For the text-containing cell, return its midpoint in (x, y) coordinate format. 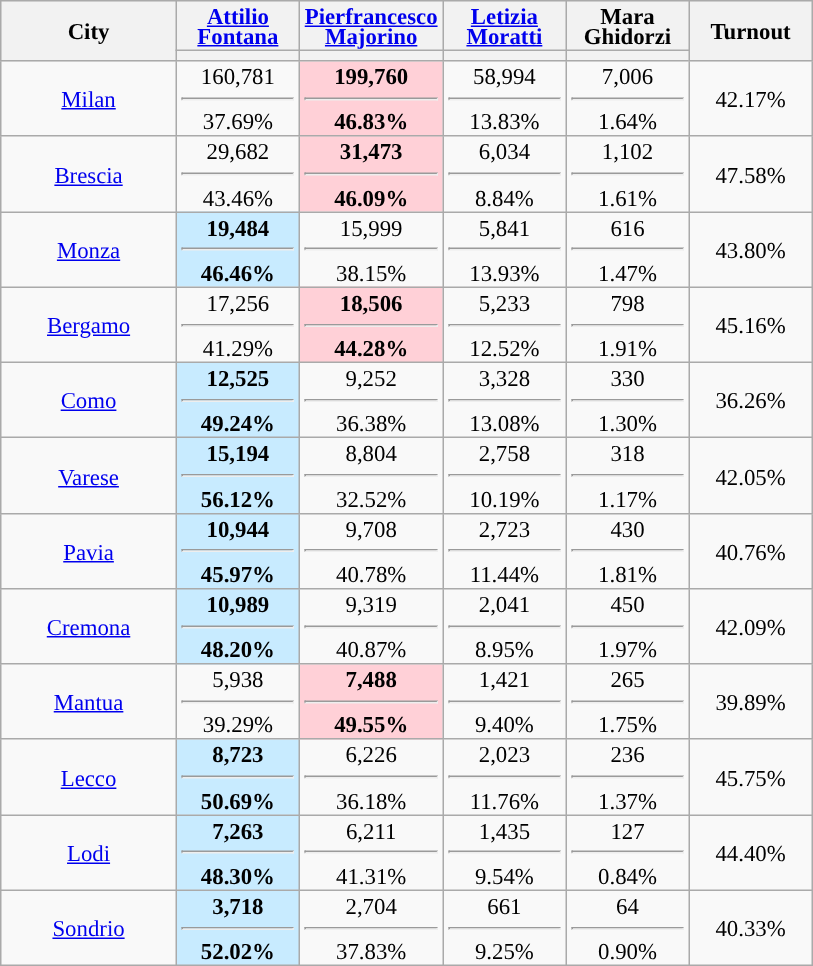
330 1.30% (628, 400)
7,006 1.64% (628, 98)
17,256 41.29% (238, 324)
Varese (89, 476)
798 1.91% (628, 324)
Sondrio (89, 928)
8,804 32.52% (370, 476)
44.40% (750, 852)
5,938 39.29% (238, 702)
15,999 38.15% (370, 250)
Monza (89, 250)
Mara Ghidorzi (628, 26)
6,034 8.84% (504, 174)
Attilio Fontana (238, 26)
45.75% (750, 778)
5,233 12.52% (504, 324)
160,781 37.69% (238, 98)
Brescia (89, 174)
Lecco (89, 778)
Mantua (89, 702)
9,252 36.38% (370, 400)
64 0.90% (628, 928)
3,328 13.08% (504, 400)
Cremona (89, 626)
2,758 10.19% (504, 476)
42.05% (750, 476)
2,723 11.44% (504, 550)
45.16% (750, 324)
661 9.25% (504, 928)
Pierfrancesco Majorino (370, 26)
29,682 43.46% (238, 174)
42.09% (750, 626)
236 1.37% (628, 778)
40.33% (750, 928)
265 1.75% (628, 702)
City (89, 31)
Turnout (750, 31)
318 1.17% (628, 476)
9,708 40.78% (370, 550)
199,760 46.83% (370, 98)
616 1.47% (628, 250)
127 0.84% (628, 852)
58,994 13.83% (504, 98)
5,841 13.93% (504, 250)
Pavia (89, 550)
8,723 50.69% (238, 778)
2,704 37.83% (370, 928)
36.26% (750, 400)
1,102 1.61% (628, 174)
7,263 48.30% (238, 852)
39.89% (750, 702)
12,525 49.24% (238, 400)
430 1.81% (628, 550)
31,473 46.09% (370, 174)
40.76% (750, 550)
2,041 8.95% (504, 626)
Bergamo (89, 324)
Milan (89, 98)
1,435 9.54% (504, 852)
19,484 46.46% (238, 250)
3,718 52.02% (238, 928)
Letizia Moratti (504, 26)
2,023 11.76% (504, 778)
10,944 45.97% (238, 550)
450 1.97% (628, 626)
18,506 44.28% (370, 324)
43.80% (750, 250)
47.58% (750, 174)
Como (89, 400)
6,211 41.31% (370, 852)
10,989 48.20% (238, 626)
9,319 40.87% (370, 626)
1,421 9.40% (504, 702)
7,488 49.55% (370, 702)
Lodi (89, 852)
15,194 56.12% (238, 476)
6,226 36.18% (370, 778)
42.17% (750, 98)
